Return the [X, Y] coordinate for the center point of the cell that contains the specified text.  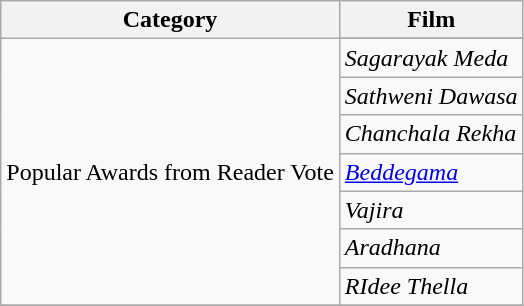
Sathweni Dawasa [431, 96]
Sagarayak Meda [431, 58]
Popular Awards from Reader Vote [170, 172]
Film [431, 20]
Aradhana [431, 248]
Vajira [431, 210]
RIdee Thella [431, 286]
Beddegama [431, 172]
Chanchala Rekha [431, 134]
Category [170, 20]
